Detect which cell encompasses the target text, then output its (X, Y) center coordinate. 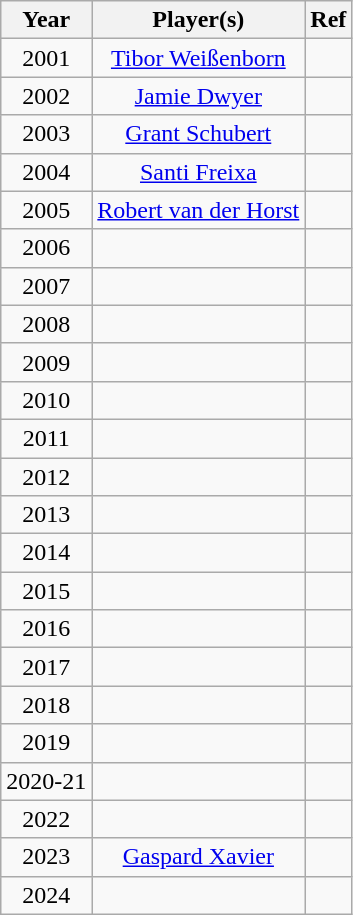
Year (46, 20)
2009 (46, 362)
2001 (46, 58)
Player(s) (198, 20)
2008 (46, 324)
2011 (46, 438)
2006 (46, 248)
Gaspard Xavier (198, 857)
2023 (46, 857)
2004 (46, 172)
Jamie Dwyer (198, 96)
2005 (46, 210)
2014 (46, 553)
2015 (46, 591)
Ref (328, 20)
2012 (46, 477)
2007 (46, 286)
2024 (46, 895)
2016 (46, 629)
2003 (46, 134)
Robert van der Horst (198, 210)
Grant Schubert (198, 134)
2013 (46, 515)
2010 (46, 400)
2022 (46, 819)
2019 (46, 743)
2018 (46, 705)
2002 (46, 96)
Tibor Weißenborn (198, 58)
2017 (46, 667)
Santi Freixa (198, 172)
2020-21 (46, 781)
